Detect which cell encompasses the target text, then output its [x, y] center coordinate. 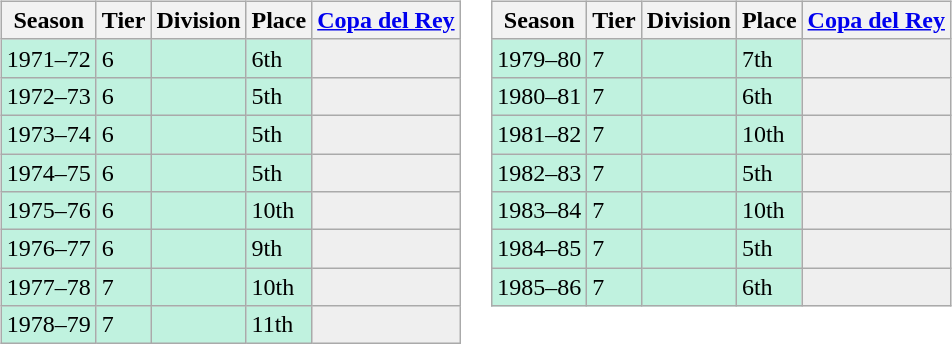
11th [279, 325]
7th [769, 58]
1971–72 [48, 58]
1985–86 [540, 287]
1984–85 [540, 249]
1976–77 [48, 249]
1978–79 [48, 325]
1983–84 [540, 211]
1975–76 [48, 211]
9th [279, 249]
1973–74 [48, 134]
1981–82 [540, 134]
1977–78 [48, 287]
1980–81 [540, 96]
1979–80 [540, 58]
1974–75 [48, 173]
1972–73 [48, 96]
1982–83 [540, 173]
